Extract the [x, y] coordinate from the center of the cell holding the provided text.  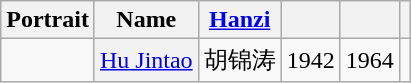
Name [146, 20]
1942 [310, 60]
1964 [370, 60]
胡锦涛 [240, 60]
Portrait [48, 20]
Hanzi [240, 20]
Hu Jintao [146, 60]
